Scan for the cell matching the given text and deliver its [X, Y] coordinate at center. 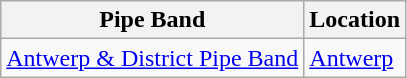
Antwerp & District Pipe Band [152, 58]
Pipe Band [152, 20]
Antwerp [355, 58]
Location [355, 20]
